Return [x, y] of the center of cell containing provided text 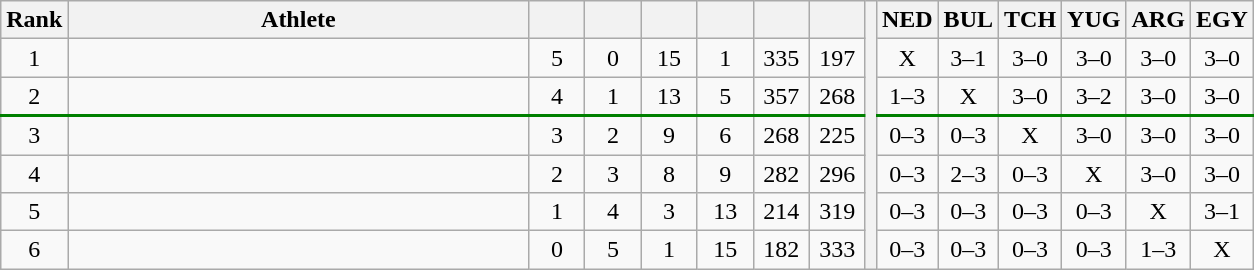
333 [837, 250]
225 [837, 136]
282 [781, 173]
214 [781, 212]
BUL [968, 20]
NED [907, 20]
3–2 [1094, 96]
Athlete [298, 20]
182 [781, 250]
YUG [1094, 20]
197 [837, 58]
296 [837, 173]
Rank [34, 20]
357 [781, 96]
TCH [1030, 20]
319 [837, 212]
2–3 [968, 173]
335 [781, 58]
EGY [1222, 20]
ARG [1158, 20]
8 [669, 173]
